Locate the cell with the specified text and output its [X, Y] center coordinate. 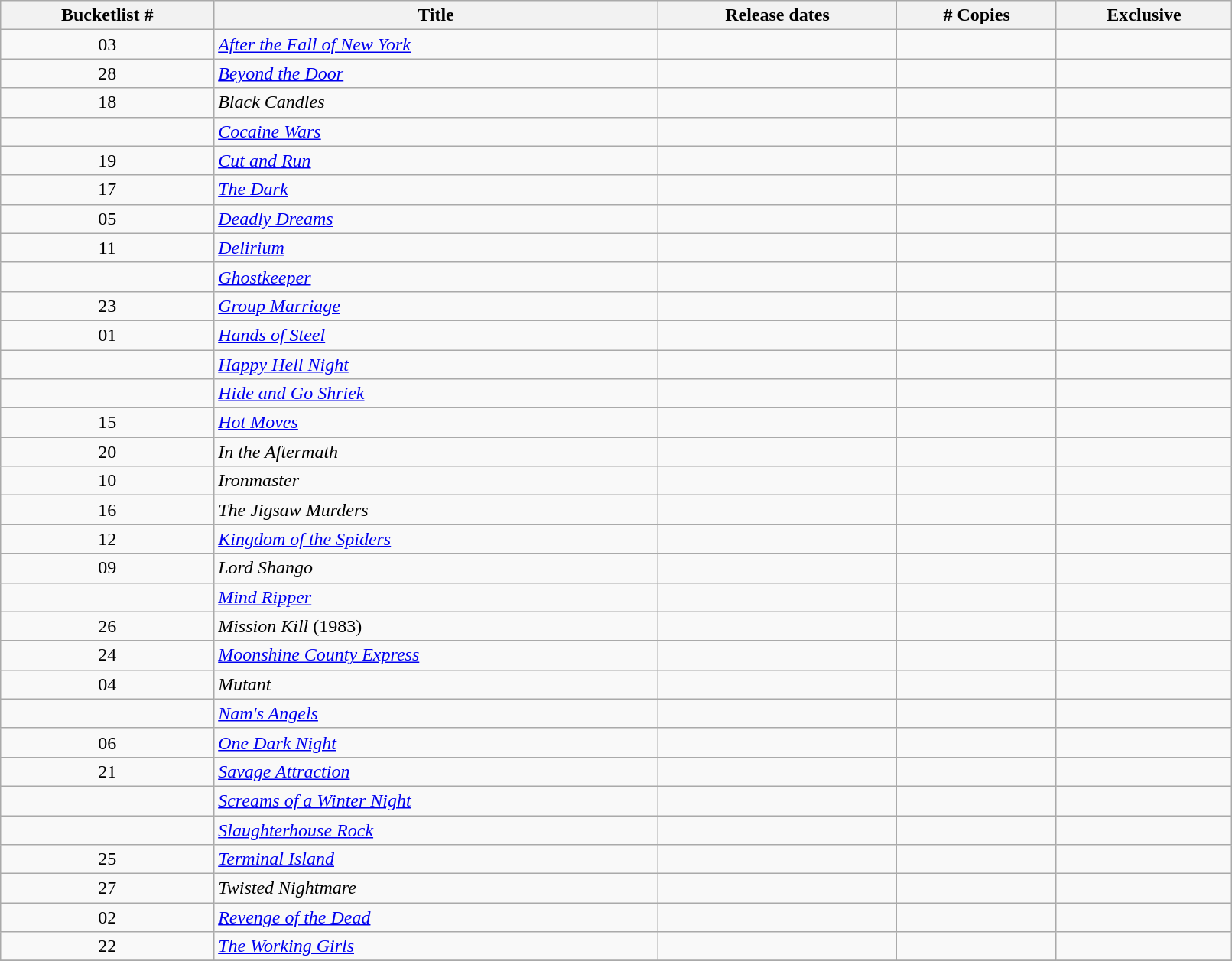
Black Candles [436, 102]
Terminal Island [436, 859]
The Working Girls [436, 946]
04 [107, 684]
12 [107, 539]
17 [107, 190]
Mutant [436, 684]
Mission Kill (1983) [436, 626]
22 [107, 946]
Lord Shango [436, 568]
# Copies [977, 15]
Hands of Steel [436, 335]
Group Marriage [436, 306]
21 [107, 771]
03 [107, 44]
Happy Hell Night [436, 365]
Cut and Run [436, 161]
26 [107, 626]
05 [107, 219]
19 [107, 161]
Title [436, 15]
Cocaine Wars [436, 131]
The Dark [436, 190]
In the Aftermath [436, 452]
18 [107, 102]
Screams of a Winter Night [436, 800]
23 [107, 306]
09 [107, 568]
Delirium [436, 248]
Exclusive [1144, 15]
Deadly Dreams [436, 219]
Nam's Angels [436, 713]
Moonshine County Express [436, 655]
15 [107, 423]
Release dates [777, 15]
Twisted Nightmare [436, 888]
Mind Ripper [436, 597]
Ironmaster [436, 481]
20 [107, 452]
10 [107, 481]
Slaughterhouse Rock [436, 830]
Hot Moves [436, 423]
Savage Attraction [436, 771]
After the Fall of New York [436, 44]
Bucketlist # [107, 15]
24 [107, 655]
16 [107, 510]
27 [107, 888]
11 [107, 248]
06 [107, 742]
Revenge of the Dead [436, 917]
28 [107, 73]
The Jigsaw Murders [436, 510]
One Dark Night [436, 742]
01 [107, 335]
Hide and Go Shriek [436, 394]
Ghostkeeper [436, 277]
25 [107, 859]
Kingdom of the Spiders [436, 539]
Beyond the Door [436, 73]
02 [107, 917]
